For the text-containing cell, return its midpoint in (X, Y) coordinate format. 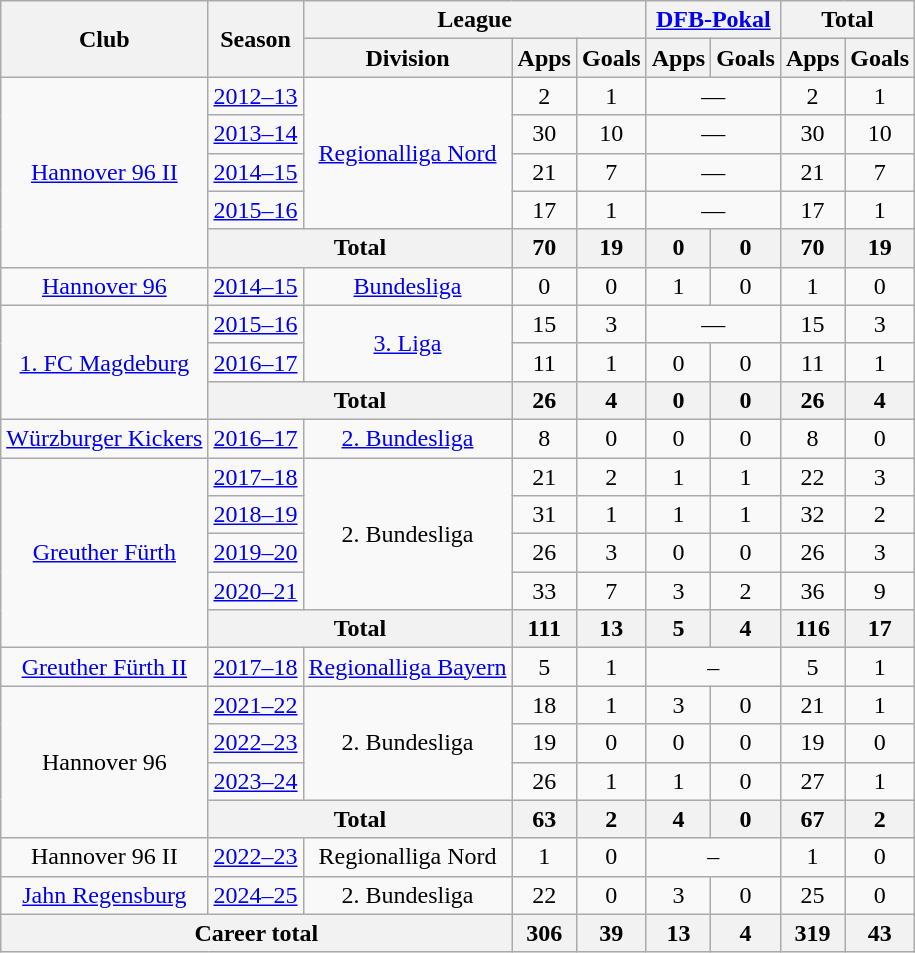
Season (256, 39)
27 (812, 781)
2020–21 (256, 591)
2021–22 (256, 705)
Würzburger Kickers (104, 438)
31 (544, 515)
Club (104, 39)
18 (544, 705)
1. FC Magdeburg (104, 362)
Career total (256, 933)
Greuther Fürth II (104, 667)
2023–24 (256, 781)
Division (408, 58)
Regionalliga Bayern (408, 667)
Jahn Regensburg (104, 895)
2018–19 (256, 515)
63 (544, 819)
36 (812, 591)
25 (812, 895)
Bundesliga (408, 286)
33 (544, 591)
319 (812, 933)
39 (611, 933)
2019–20 (256, 553)
43 (880, 933)
306 (544, 933)
111 (544, 629)
2013–14 (256, 134)
Greuther Fürth (104, 553)
3. Liga (408, 343)
2024–25 (256, 895)
9 (880, 591)
116 (812, 629)
32 (812, 515)
League (474, 20)
67 (812, 819)
2012–13 (256, 96)
DFB-Pokal (713, 20)
